Extract the [X, Y] coordinate from the center of the cell holding the provided text.  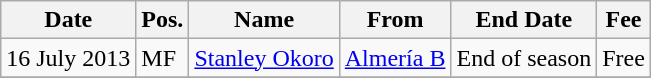
Stanley Okoro [264, 58]
Date [68, 20]
From [395, 20]
Free [624, 58]
Name [264, 20]
End Date [524, 20]
Fee [624, 20]
16 July 2013 [68, 58]
Pos. [162, 20]
End of season [524, 58]
MF [162, 58]
Almería B [395, 58]
